From the cell containing the given text, extract its center point as (x, y) coordinate. 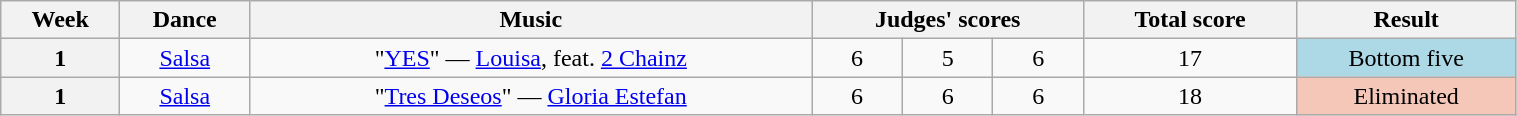
Eliminated (1406, 96)
Total score (1190, 20)
"YES" — Louisa, feat. 2 Chainz (531, 58)
Result (1406, 20)
Bottom five (1406, 58)
Dance (185, 20)
18 (1190, 96)
Judges' scores (948, 20)
Week (60, 20)
17 (1190, 58)
Music (531, 20)
5 (948, 58)
"Tres Deseos" — Gloria Estefan (531, 96)
